Pinpoint the cell where the given text exists, returning its (X, Y) midpoint coordinate. 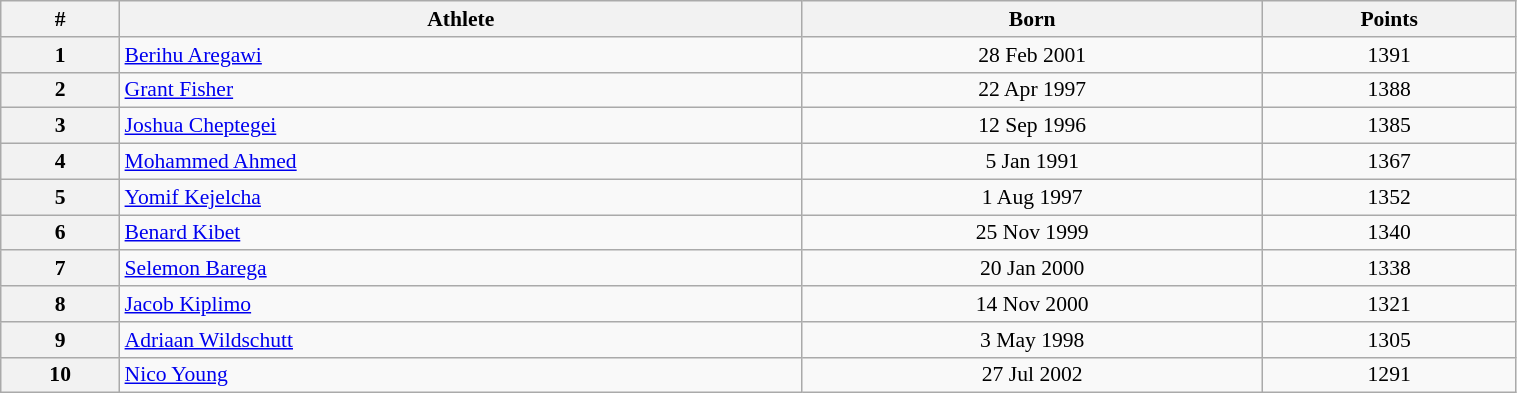
9 (60, 340)
8 (60, 304)
1305 (1389, 340)
Points (1389, 19)
Mohammed Ahmed (462, 162)
12 Sep 1996 (1032, 126)
28 Feb 2001 (1032, 55)
3 (60, 126)
20 Jan 2000 (1032, 269)
1338 (1389, 269)
Grant Fisher (462, 90)
4 (60, 162)
6 (60, 233)
22 Apr 1997 (1032, 90)
1291 (1389, 375)
1385 (1389, 126)
1367 (1389, 162)
14 Nov 2000 (1032, 304)
Nico Young (462, 375)
1388 (1389, 90)
25 Nov 1999 (1032, 233)
Adriaan Wildschutt (462, 340)
# (60, 19)
Athlete (462, 19)
Berihu Aregawi (462, 55)
2 (60, 90)
1 Aug 1997 (1032, 197)
Jacob Kiplimo (462, 304)
27 Jul 2002 (1032, 375)
5 (60, 197)
Yomif Kejelcha (462, 197)
1391 (1389, 55)
10 (60, 375)
3 May 1998 (1032, 340)
7 (60, 269)
1352 (1389, 197)
Born (1032, 19)
1321 (1389, 304)
Benard Kibet (462, 233)
Selemon Barega (462, 269)
1340 (1389, 233)
Joshua Cheptegei (462, 126)
1 (60, 55)
5 Jan 1991 (1032, 162)
